Identify which cell holds the provided text, then report its (X, Y) central coordinate. 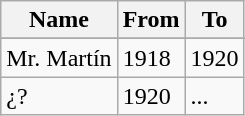
To (214, 20)
1918 (151, 58)
Name (59, 20)
¿? (59, 96)
... (214, 96)
Mr. Martín (59, 58)
From (151, 20)
